Output the (x, y) coordinate of the center of the cell containing the given text.  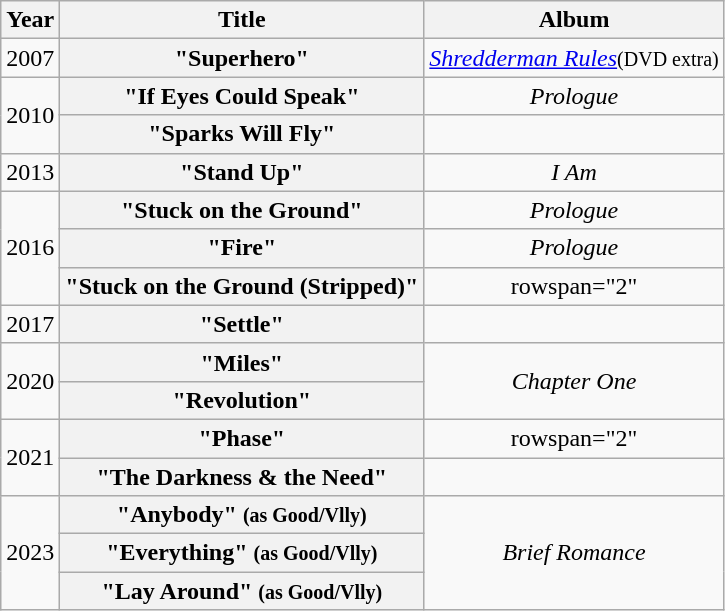
2016 (30, 248)
2017 (30, 324)
"Sparks Will Fly" (242, 134)
"Lay Around" (as Good/Vlly) (242, 591)
Album (574, 20)
2010 (30, 115)
Year (30, 20)
2007 (30, 58)
"Stuck on the Ground (Stripped)" (242, 286)
"Anybody" (as Good/Vlly) (242, 515)
"Stand Up" (242, 172)
Title (242, 20)
"Phase" (242, 438)
2020 (30, 381)
"If Eyes Could Speak" (242, 96)
2013 (30, 172)
"Settle" (242, 324)
"The Darkness & the Need" (242, 477)
"Stuck on the Ground" (242, 210)
Chapter One (574, 381)
"Fire" (242, 248)
"Miles" (242, 362)
Shredderman Rules(DVD extra) (574, 58)
Brief Romance (574, 553)
2021 (30, 457)
"Everything" (as Good/Vlly) (242, 553)
I Am (574, 172)
"Revolution" (242, 400)
2023 (30, 553)
"Superhero" (242, 58)
